Pinpoint the cell where the given text exists, returning its (X, Y) midpoint coordinate. 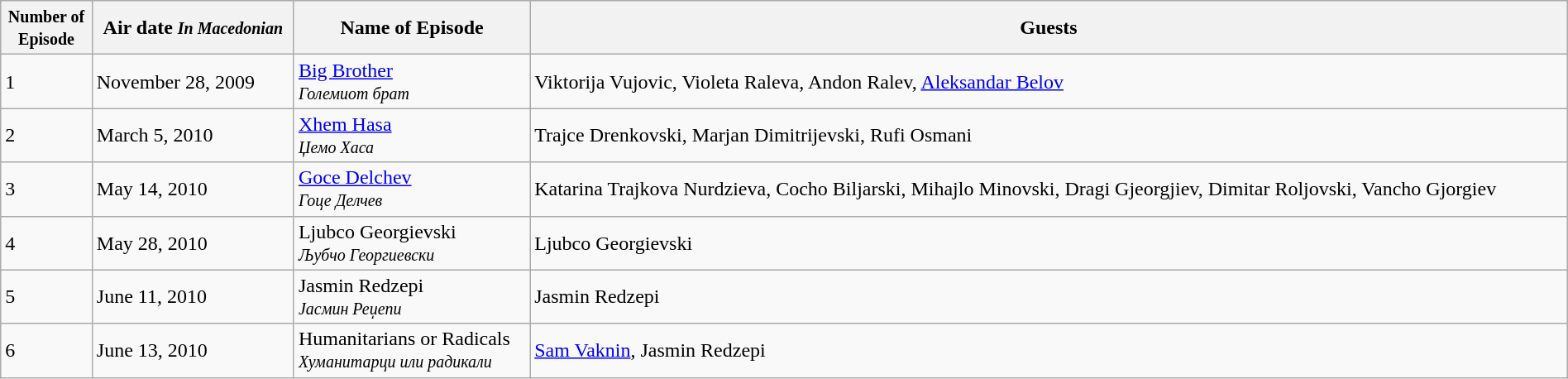
Big Brother Големиот брат (412, 81)
2 (46, 136)
March 5, 2010 (193, 136)
Xhem Hasa Џемо Хаса (412, 136)
Humanitarians or Radicals Хуманитарци или радикали (412, 351)
Name of Episode (412, 28)
Guests (1049, 28)
Katarina Trajkova Nurdzieva, Cocho Biljarski, Mihajlo Minovski, Dragi Gjeorgjiev, Dimitar Roljovski, Vancho Gjorgiev (1049, 189)
May 14, 2010 (193, 189)
5 (46, 296)
3 (46, 189)
Ljubco Georgievski Љубчо Георгиевски (412, 243)
6 (46, 351)
Ljubco Georgievski (1049, 243)
4 (46, 243)
Trajce Drenkovski, Marjan Dimitrijevski, Rufi Osmani (1049, 136)
November 28, 2009 (193, 81)
June 13, 2010 (193, 351)
Air date In Macedonian (193, 28)
Goce Delchev Гоце Делчев (412, 189)
June 11, 2010 (193, 296)
Viktorija Vujovic, Violeta Raleva, Andon Ralev, Aleksandar Belov (1049, 81)
1 (46, 81)
Jasmin Redzepi (1049, 296)
May 28, 2010 (193, 243)
Sam Vaknin, Jasmin Redzepi (1049, 351)
Number of Episode (46, 28)
Jasmin Redzepi Јасмин Реџепи (412, 296)
